Extract the [X, Y] coordinate from the center of the cell holding the provided text.  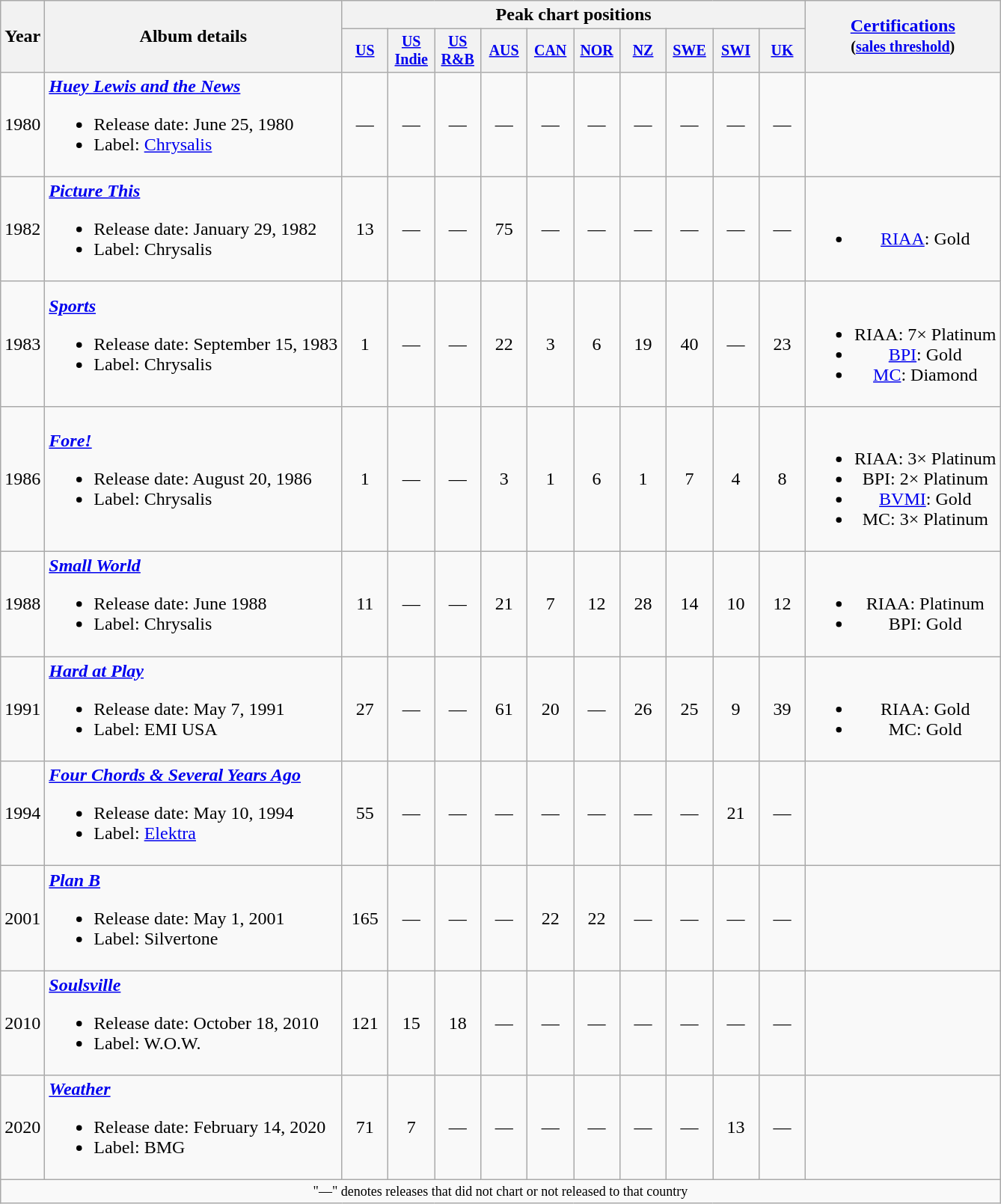
25 [690, 709]
Certifications(sales threshold) [902, 37]
11 [365, 604]
RIAA: 7× PlatinumBPI: GoldMC: Diamond [902, 344]
Album details [193, 37]
RIAA: 3× PlatinumBPI: 2× PlatinumBVMI: GoldMC: 3× Platinum [902, 479]
RIAA: GoldMC: Gold [902, 709]
1986 [22, 479]
28 [643, 604]
1991 [22, 709]
2001 [22, 918]
1982 [22, 229]
AUS [504, 51]
27 [365, 709]
23 [782, 344]
RIAA: PlatinumBPI: Gold [902, 604]
10 [736, 604]
4 [736, 479]
61 [504, 709]
39 [782, 709]
NZ [643, 51]
UK [782, 51]
2010 [22, 1023]
2020 [22, 1128]
SportsRelease date: September 15, 1983Label: Chrysalis [193, 344]
Fore!Release date: August 20, 1986Label: Chrysalis [193, 479]
15 [411, 1023]
SoulsvilleRelease date: October 18, 2010Label: W.O.W. [193, 1023]
Huey Lewis and the NewsRelease date: June 25, 1980Label: Chrysalis [193, 124]
165 [365, 918]
121 [365, 1023]
75 [504, 229]
Year [22, 37]
8 [782, 479]
Plan BRelease date: May 1, 2001Label: Silvertone [193, 918]
71 [365, 1128]
26 [643, 709]
Peak chart positions [574, 15]
9 [736, 709]
NOR [597, 51]
CAN [551, 51]
1983 [22, 344]
19 [643, 344]
18 [458, 1023]
20 [551, 709]
RIAA: Gold [902, 229]
SWE [690, 51]
Hard at PlayRelease date: May 7, 1991Label: EMI USA [193, 709]
Picture ThisRelease date: January 29, 1982Label: Chrysalis [193, 229]
40 [690, 344]
Four Chords & Several Years AgoRelease date: May 10, 1994Label: Elektra [193, 814]
1994 [22, 814]
US Indie [411, 51]
SWI [736, 51]
US [365, 51]
Small WorldRelease date: June 1988Label: Chrysalis [193, 604]
14 [690, 604]
1988 [22, 604]
US R&B [458, 51]
"—" denotes releases that did not chart or not released to that country [500, 1192]
WeatherRelease date: February 14, 2020Label: BMG [193, 1128]
1980 [22, 124]
55 [365, 814]
